Return the [x, y] coordinate for the center point of the cell that contains the specified text.  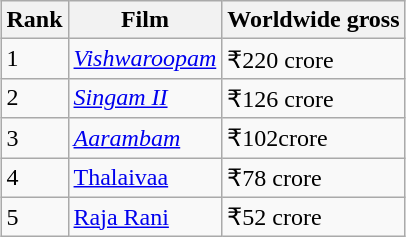
₹102crore [314, 138]
4 [34, 178]
₹126 crore [314, 98]
₹78 crore [314, 178]
Thalaivaa [145, 178]
Singam II [145, 98]
5 [34, 217]
Aarambam [145, 138]
Rank [34, 20]
₹52 crore [314, 217]
2 [34, 98]
Worldwide gross [314, 20]
Raja Rani [145, 217]
1 [34, 59]
3 [34, 138]
₹220 crore [314, 59]
Film [145, 20]
Vishwaroopam [145, 59]
